From the cell containing the given text, extract its center point as (x, y) coordinate. 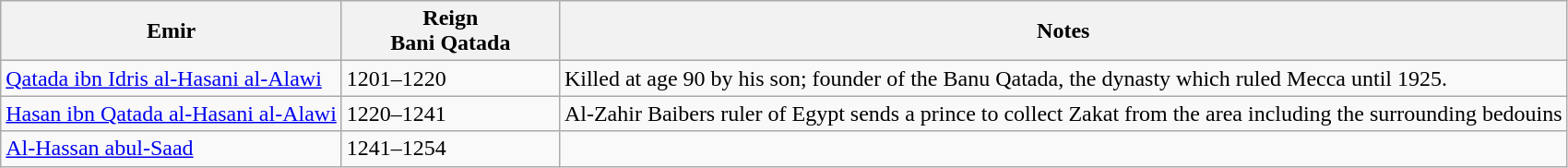
Al-Zahir Baibers ruler of Egypt sends a prince to collect Zakat from the area including the surrounding bedouins (1063, 114)
Al-Hassan abul-Saad (172, 149)
Emir (172, 31)
1201–1220 (450, 78)
Hasan ibn Qatada al-Hasani al-Alawi (172, 114)
ReignBani Qatada (450, 31)
Qatada ibn Idris al-Hasani al-Alawi (172, 78)
1241–1254 (450, 149)
Killed at age 90 by his son; founder of the Banu Qatada, the dynasty which ruled Mecca until 1925. (1063, 78)
1220–1241 (450, 114)
Notes (1063, 31)
